Identify which cell holds the provided text, then report its (x, y) central coordinate. 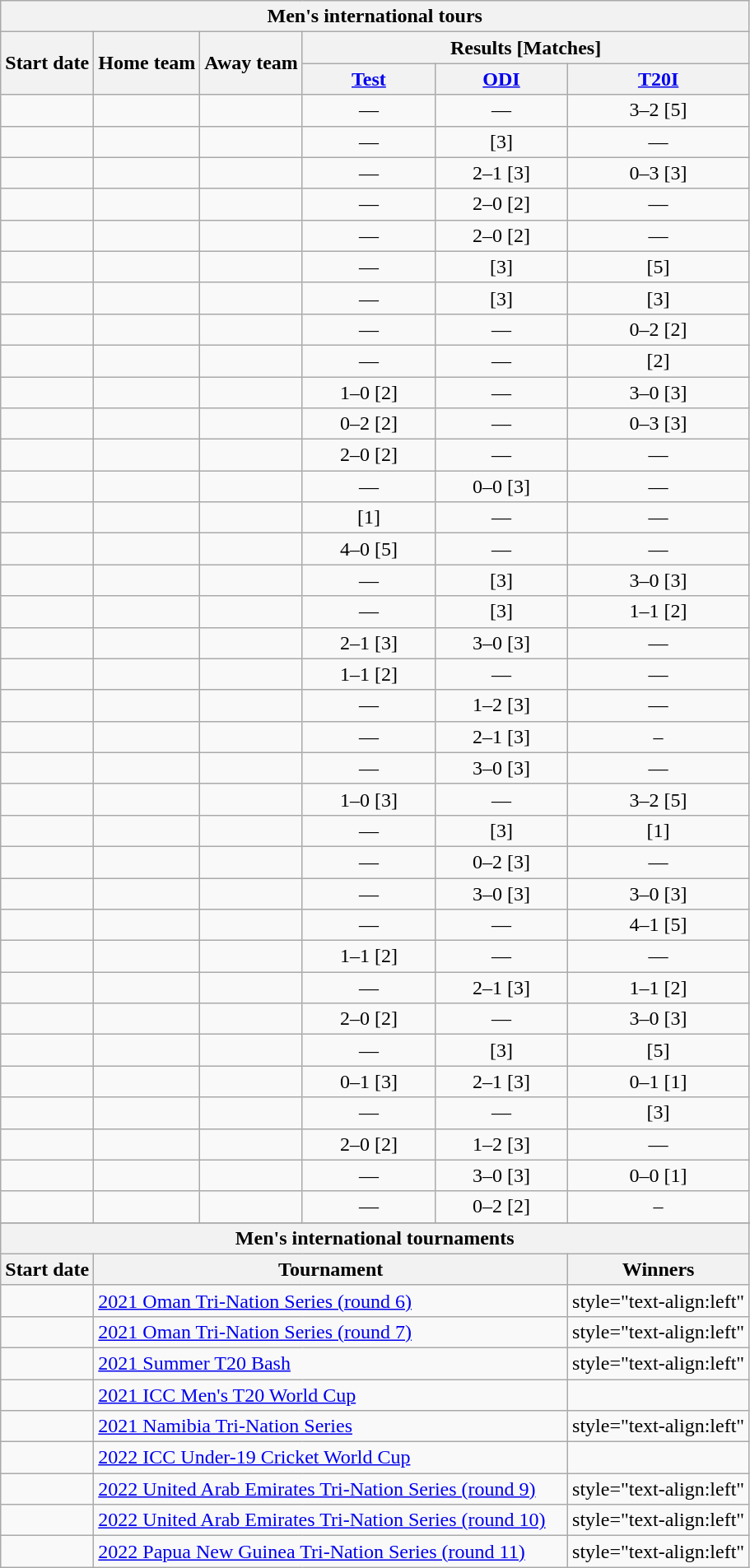
Results [Matches] (525, 48)
1–0 [3] (369, 799)
Winners (659, 1269)
4–0 [5] (369, 549)
[2] (659, 361)
2021 Oman Tri-Nation Series (round 7) (331, 1332)
2021 ICC Men's T20 World Cup (331, 1395)
T20I (659, 79)
0–2 [3] (501, 862)
Tournament (331, 1269)
0–1 [3] (369, 1082)
Home team (147, 63)
1–0 [2] (369, 393)
2022 Papua New Guinea Tri-Nation Series (round 11) (331, 1552)
Test (369, 79)
2021 Namibia Tri-Nation Series (331, 1426)
0–0 [3] (501, 486)
4–1 [5] (659, 925)
Away team (252, 63)
0–1 [1] (659, 1082)
2021 Summer T20 Bash (331, 1363)
Men's international tournaments (375, 1238)
2021 Oman Tri-Nation Series (round 6) (331, 1300)
ODI (501, 79)
2022 United Arab Emirates Tri-Nation Series (round 10) (331, 1520)
2022 ICC Under-19 Cricket World Cup (331, 1458)
2022 United Arab Emirates Tri-Nation Series (round 9) (331, 1489)
0–0 [1] (659, 1175)
Men's international tours (375, 16)
